Find where the given text appears and provide that cell's center as [x, y] coordinate. 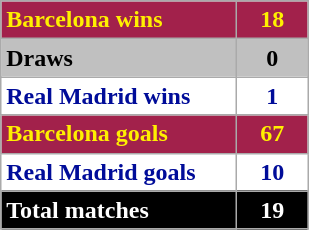
Barcelona wins [119, 20]
67 [272, 134]
Real Madrid wins [119, 96]
1 [272, 96]
Real Madrid goals [119, 172]
0 [272, 58]
10 [272, 172]
18 [272, 20]
Draws [119, 58]
Barcelona goals [119, 134]
19 [272, 210]
Total matches [119, 210]
